Pinpoint the cell where the given text exists, returning its (X, Y) midpoint coordinate. 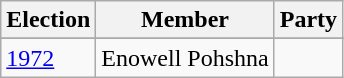
1972 (48, 58)
Enowell Pohshna (185, 58)
Party (308, 20)
Election (48, 20)
Member (185, 20)
